Return [x, y] of the center of cell containing provided text 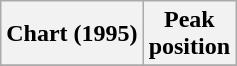
Chart (1995) [72, 34]
Peakposition [189, 34]
